Determine the [X, Y] coordinate at the center of the cell enclosing the given text.  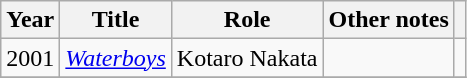
Kotaro Nakata [247, 58]
Role [247, 20]
Other notes [388, 20]
Year [30, 20]
2001 [30, 58]
Waterboys [116, 58]
Title [116, 20]
